For the text-containing cell, return its midpoint in (X, Y) coordinate format. 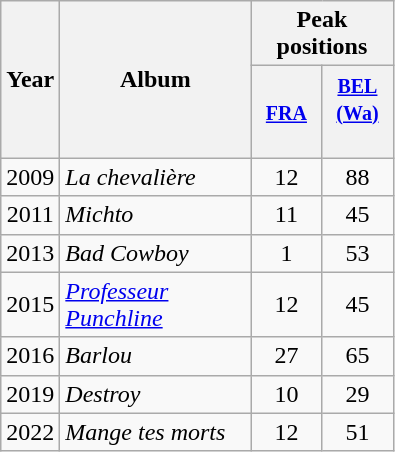
Professeur Punchline (156, 304)
2016 (30, 356)
10 (286, 394)
Peak positions (322, 34)
2013 (30, 253)
53 (358, 253)
Album (156, 80)
BEL (Wa) (358, 112)
65 (358, 356)
2019 (30, 394)
FRA (286, 112)
2015 (30, 304)
27 (286, 356)
88 (358, 177)
2022 (30, 432)
11 (286, 215)
2011 (30, 215)
Barlou (156, 356)
Michto (156, 215)
Mange tes morts (156, 432)
Year (30, 80)
Destroy (156, 394)
Bad Cowboy (156, 253)
La chevalière (156, 177)
1 (286, 253)
29 (358, 394)
51 (358, 432)
2009 (30, 177)
